Search for the cell housing the specified text and yield its [X, Y] center coordinate. 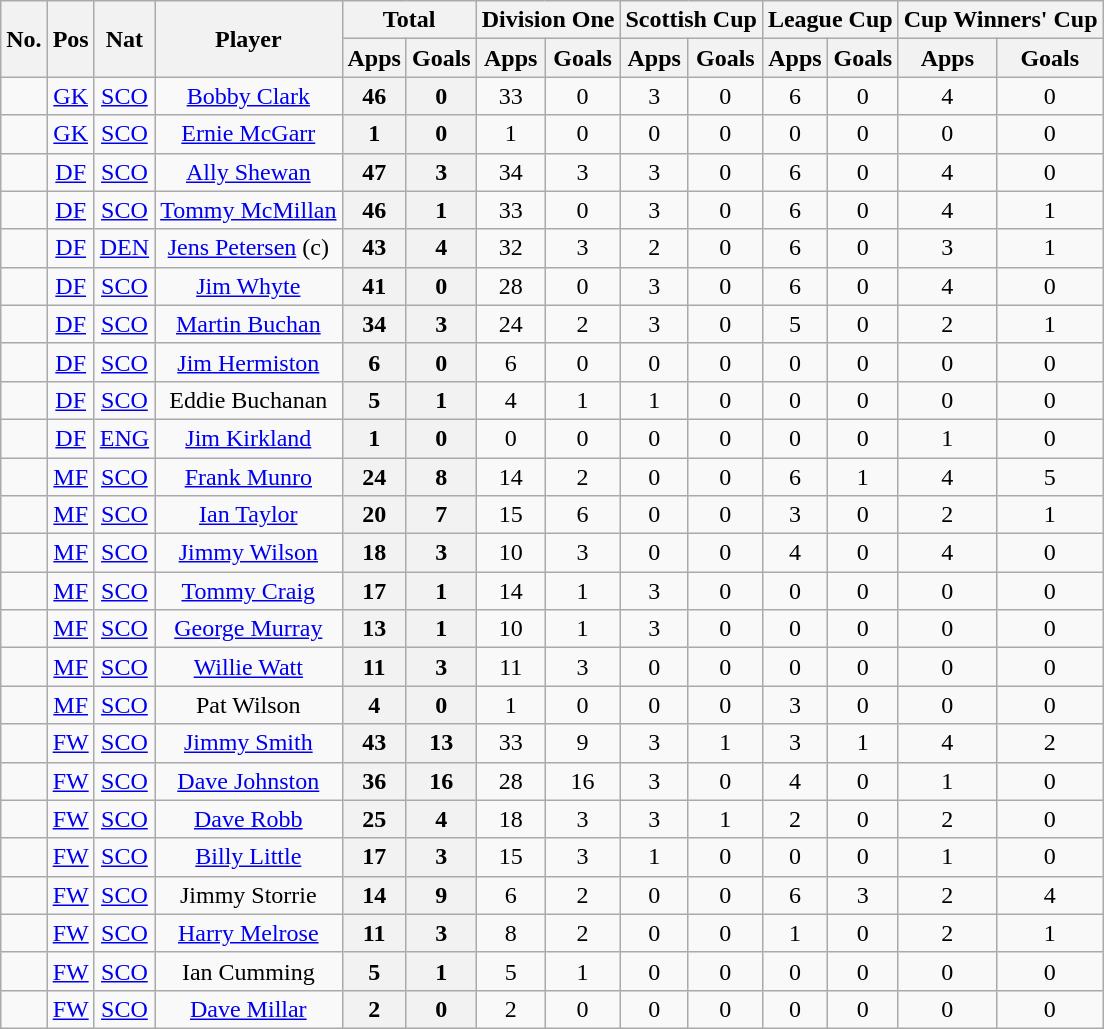
Jim Hermiston [248, 362]
Tommy Craig [248, 591]
George Murray [248, 629]
Nat [124, 39]
Willie Watt [248, 667]
Ian Cumming [248, 971]
Dave Robb [248, 819]
League Cup [830, 20]
7 [441, 515]
Eddie Buchanan [248, 400]
Cup Winners' Cup [1000, 20]
Bobby Clark [248, 96]
DEN [124, 248]
Ian Taylor [248, 515]
Martin Buchan [248, 324]
20 [374, 515]
Tommy McMillan [248, 210]
Ally Shewan [248, 172]
Dave Millar [248, 1009]
Player [248, 39]
Jimmy Smith [248, 743]
Scottish Cup [691, 20]
Jimmy Storrie [248, 895]
Ernie McGarr [248, 134]
25 [374, 819]
41 [374, 286]
ENG [124, 438]
Pat Wilson [248, 705]
Dave Johnston [248, 781]
Total [409, 20]
No. [24, 39]
Billy Little [248, 857]
Harry Melrose [248, 933]
Jim Whyte [248, 286]
Division One [548, 20]
Jim Kirkland [248, 438]
32 [510, 248]
Frank Munro [248, 477]
Pos [70, 39]
36 [374, 781]
47 [374, 172]
Jimmy Wilson [248, 553]
Jens Petersen (c) [248, 248]
